Pinpoint the cell where the given text exists, returning its [x, y] midpoint coordinate. 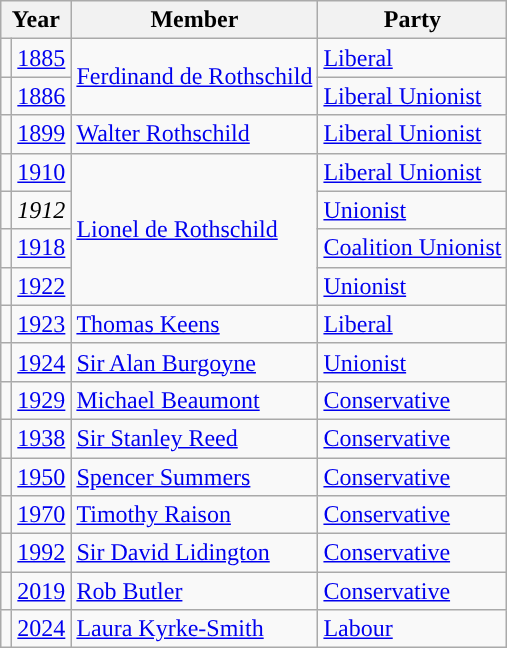
Lionel de Rothschild [194, 229]
2024 [42, 629]
Sir Stanley Reed [194, 438]
Member [194, 20]
Party [412, 20]
1938 [42, 438]
1924 [42, 362]
Labour [412, 629]
1992 [42, 553]
1923 [42, 324]
Ferdinand de Rothschild [194, 77]
Michael Beaumont [194, 400]
1886 [42, 96]
Spencer Summers [194, 477]
1970 [42, 515]
Rob Butler [194, 591]
Timothy Raison [194, 515]
1899 [42, 134]
Walter Rothschild [194, 134]
Coalition Unionist [412, 248]
1910 [42, 172]
1918 [42, 248]
1885 [42, 58]
Laura Kyrke-Smith [194, 629]
Sir Alan Burgoyne [194, 362]
Year [36, 20]
1912 [42, 210]
1922 [42, 286]
Thomas Keens [194, 324]
1929 [42, 400]
1950 [42, 477]
Sir David Lidington [194, 553]
2019 [42, 591]
